Return the (x, y) coordinate for the center point of the cell that contains the specified text.  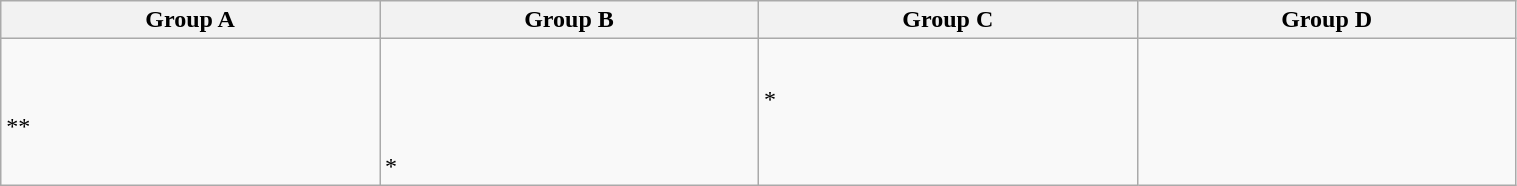
Group A (190, 20)
** (190, 112)
Group B (570, 20)
Group D (1326, 20)
Group C (948, 20)
